Pinpoint the cell where the given text exists, returning its [X, Y] midpoint coordinate. 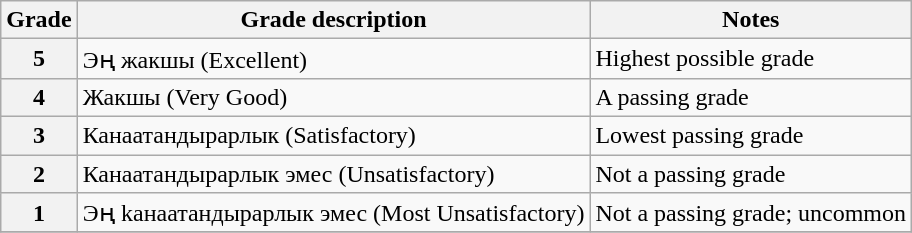
3 [39, 135]
Эң kанаатандырарлык эмес (Most Unsatisfactory) [334, 213]
A passing grade [751, 97]
4 [39, 97]
Жакшы (Very Good) [334, 97]
Not a passing grade [751, 173]
5 [39, 59]
Highest possible grade [751, 59]
Эң жакшы (Excellent) [334, 59]
Grade [39, 20]
Not a passing grade; uncommon [751, 213]
Канаатандырарлык (Satisfactory) [334, 135]
Lowest passing grade [751, 135]
Notes [751, 20]
2 [39, 173]
Канаатандырарлык эмес (Unsatisfactory) [334, 173]
1 [39, 213]
Grade description [334, 20]
